Search for the cell housing the specified text and yield its [X, Y] center coordinate. 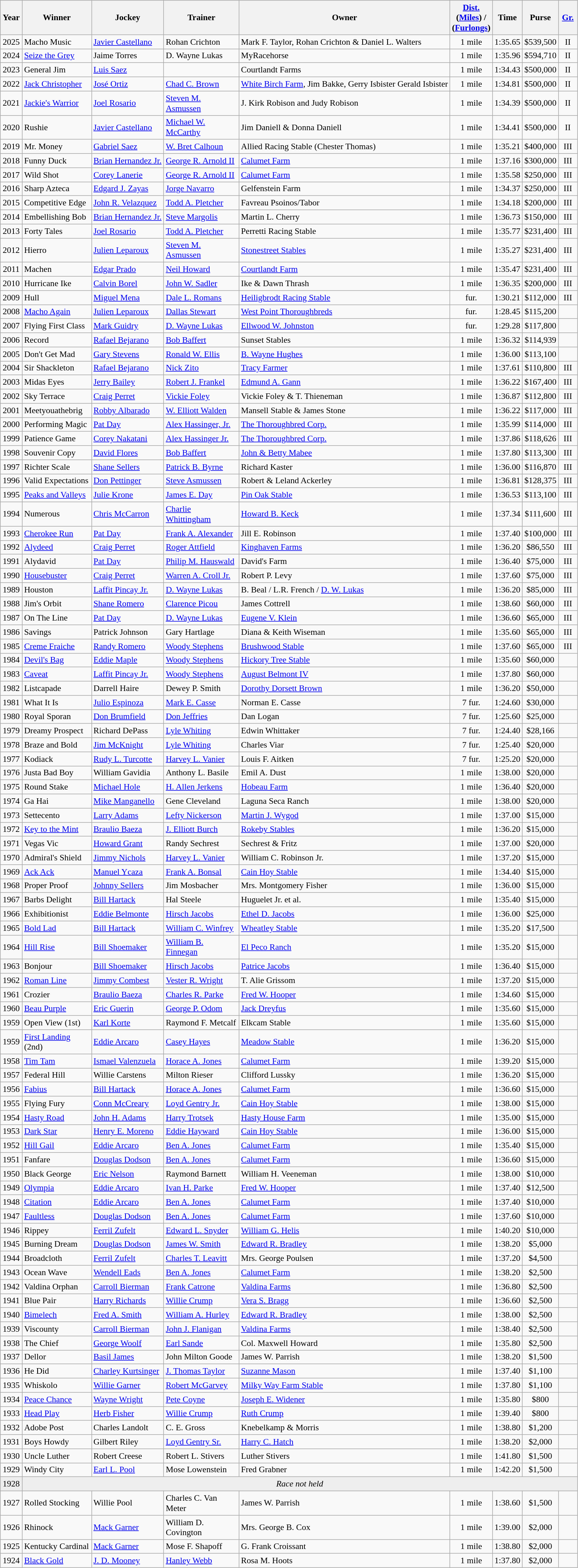
2023 [11, 70]
Adobe Post [57, 1428]
Frank A. Alexander [202, 533]
Wendell Eads [127, 1273]
Vickie Foley [202, 397]
2007 [11, 326]
Burning Dream [57, 1244]
1993 [11, 533]
Dan Logan [344, 717]
Richter Scale [57, 467]
Machen [57, 270]
1968 [11, 886]
Hickory Tree Stable [344, 660]
1:35.47 [508, 270]
Ronald W. Ellis [202, 354]
Charles Viar [344, 745]
2017 [11, 175]
2021 [11, 103]
Harry Trotsek [202, 1118]
Numerous [57, 514]
George Woolf [127, 1343]
Jim's Orbit [57, 604]
Ruth Crump [344, 1414]
Embellishing Bob [57, 217]
Performing Magic [57, 425]
G. Frank Croissant [344, 1547]
Gilbert Riley [127, 1442]
Flying Fury [57, 1103]
Louis F. Aitken [344, 759]
Key to the Mint [57, 830]
1954 [11, 1118]
Sharp Azteca [57, 189]
Settecento [57, 815]
1951 [11, 1160]
Elkcam Stable [344, 1023]
Bimelech [57, 1315]
Alydavid [57, 562]
Race not held [300, 1484]
Jorge Navarro [202, 189]
Blue Pair [57, 1301]
Allied Racing Stable (Chester Thomas) [344, 147]
Kinghaven Farms [344, 547]
Black Gold [57, 1561]
Alydeed [57, 547]
1978 [11, 745]
Eddie Belmonte [127, 914]
1:34.18 [508, 203]
Hasty Road [57, 1118]
1931 [11, 1442]
Richard DePass [127, 731]
Randy Romero [127, 646]
1956 [11, 1090]
Broadcloth [57, 1259]
1972 [11, 830]
1:24.40 [508, 731]
Robert L. Stivers [202, 1456]
Don Brumfield [127, 717]
Luis Saez [127, 70]
Willie Garner [127, 1386]
Head Play [57, 1414]
1985 [11, 646]
David's Farm [344, 562]
Brushwood Stable [344, 646]
Valdina Orphan [57, 1287]
1936 [11, 1371]
Alex Hassinger, Jr. [202, 425]
Anthony L. Basile [202, 773]
Fred Grabner [344, 1470]
Earl L. Pool [127, 1470]
1971 [11, 844]
Martin J. Wygod [344, 815]
1941 [11, 1301]
Wild Shot [57, 175]
$112,000 [540, 298]
Ack Ack [57, 872]
J. Kirk Robison and Judy Robison [344, 103]
José Ortiz [127, 84]
Owner [344, 17]
Sechrest & Fritz [344, 844]
1969 [11, 872]
1950 [11, 1174]
What It Is [57, 702]
$114,939 [540, 340]
Competitive Edge [57, 203]
$118,626 [540, 439]
John R. Velazquez [127, 203]
1942 [11, 1287]
Gene Cleveland [202, 801]
Corey Nakatani [127, 439]
$594,710 [540, 56]
Charlie Whittingham [202, 514]
Johnny Sellers [127, 886]
B. Wayne Hughes [344, 354]
2012 [11, 250]
William C. Winfrey [202, 928]
The Chief [57, 1343]
1:34.41 [508, 127]
2000 [11, 425]
Eugene V. Klein [344, 618]
Vera S. Bragg [344, 1301]
$400,000 [540, 147]
Rhinock [57, 1528]
Stonestreet Stables [344, 250]
Mrs. Montgomery Fisher [344, 886]
Robby Albarado [127, 410]
1:39.40 [508, 1414]
Calvin Borel [127, 284]
Macho Music [57, 42]
$12,500 [540, 1188]
T. Alie Grissom [344, 981]
1982 [11, 689]
Herb Fisher [127, 1414]
Royal Sporan [57, 717]
1:34.37 [508, 189]
Hanley Webb [202, 1561]
1:38.40 [508, 1329]
1967 [11, 900]
1:39.20 [508, 1061]
1:36.32 [508, 340]
Courtlandt Farm [344, 270]
1:41.80 [508, 1456]
1974 [11, 801]
Mrs. George B. Cox [344, 1528]
1:36.87 [508, 397]
Vester R. Wright [202, 981]
Flying First Class [57, 326]
Col. Maxwell Howard [344, 1343]
$300,000 [540, 161]
James Cottrell [344, 604]
Miguel Mena [127, 298]
Pete Coyne [202, 1399]
$100,000 [540, 533]
Mose F. Shapoff [202, 1547]
Ethel D. Jacobs [344, 914]
Savings [57, 632]
Whiskolo [57, 1386]
Chris McCarron [127, 514]
Tim Tam [57, 1061]
John W. Sadler [202, 284]
1:40.20 [508, 1230]
Souvenir Copy [57, 453]
1:37.34 [508, 514]
2009 [11, 298]
Rushie [57, 127]
Milton Rieser [202, 1075]
1981 [11, 702]
Frank A. Bonsal [202, 872]
Harry Richards [127, 1301]
Patience Game [57, 439]
$167,400 [540, 382]
Fanfare [57, 1160]
1957 [11, 1075]
Robert McGarvey [202, 1386]
Rippey [57, 1230]
1932 [11, 1428]
1:36.81 [508, 481]
Emil A. Dust [344, 773]
Ga Hai [57, 801]
Corey Lanerie [127, 175]
$85,000 [540, 590]
1953 [11, 1131]
1:35.00 [508, 1118]
Robert P. Levy [344, 576]
1960 [11, 1009]
1973 [11, 815]
$113,300 [540, 453]
1:35.96 [508, 56]
1:24.60 [508, 702]
Dark Star [57, 1131]
1944 [11, 1259]
Shane Sellers [127, 467]
Eddie Hayward [202, 1131]
Patrick Johnson [127, 632]
1970 [11, 858]
Clifford Lussky [344, 1075]
Shane Romero [127, 604]
2016 [11, 189]
William G. Helis [344, 1230]
William H. Veeneman [344, 1174]
Dallas Stewart [202, 312]
1:42.20 [508, 1470]
1964 [11, 947]
Listcapade [57, 689]
Robert J. Frankel [202, 382]
Edgard J. Zayas [127, 189]
Mark Guidry [127, 326]
Vegas Vic [57, 844]
Sky Terrace [57, 397]
Gr. [568, 17]
J. Thomas Taylor [202, 1371]
Warren A. Croll Jr. [202, 576]
Suzanne Mason [344, 1371]
Karl Korte [127, 1023]
Hasty House Farm [344, 1118]
William D. Covington [202, 1528]
Proper Proof [57, 886]
Bold Lad [57, 928]
Charles Landolt [127, 1428]
Gabriel Saez [127, 147]
2002 [11, 397]
1976 [11, 773]
1958 [11, 1061]
1:36.35 [508, 284]
Citation [57, 1202]
$86,550 [540, 547]
2001 [11, 410]
2005 [11, 354]
Howard B. Keck [344, 514]
Hobeau Farm [344, 787]
$115,200 [540, 312]
2011 [11, 270]
1990 [11, 576]
1:36.53 [508, 495]
Jockey [127, 17]
Julie Krone [127, 495]
Sunset Stables [344, 340]
2019 [11, 147]
Hull [57, 298]
1963 [11, 966]
Steve Asmussen [202, 481]
Devil's Bag [57, 660]
Alex Hassinger Jr. [202, 439]
Year [11, 17]
Edmund A. Gann [344, 382]
Dist. (Miles) / (Furlongs) [471, 17]
Norman E. Casse [344, 702]
Hurricane Ike [57, 284]
Wheatley Stable [344, 928]
1935 [11, 1386]
Kodiack [57, 759]
Funny Duck [57, 161]
J. Elliott Burch [202, 830]
Olympia [57, 1188]
Joseph E. Widener [344, 1399]
Mansell Stable & James Stone [344, 410]
Perretti Racing Stable [344, 231]
1965 [11, 928]
1983 [11, 674]
1966 [11, 914]
1:25.40 [508, 745]
Tracy Farmer [344, 368]
$114,000 [540, 425]
1992 [11, 547]
Jim McKnight [127, 745]
1955 [11, 1103]
Eric Nelson [127, 1174]
1924 [11, 1561]
1991 [11, 562]
$128,375 [540, 481]
Steve Margolis [202, 217]
Robert & Leland Ackerley [344, 481]
John H. Adams [127, 1118]
Raymond Barnett [202, 1174]
1984 [11, 660]
Patrick B. Byrne [202, 467]
1:25.20 [508, 759]
2024 [11, 56]
Frank Catrone [202, 1287]
Macho Again [57, 312]
1946 [11, 1230]
1937 [11, 1357]
Pin Oak Stable [344, 495]
Manuel Ycaza [127, 872]
Rokeby Stables [344, 830]
Rosa M. Hoots [344, 1561]
1927 [11, 1503]
Henry E. Moreno [127, 1131]
1975 [11, 787]
Meetyouathebrig [57, 410]
Edwin Whittaker [344, 731]
Open View (1st) [57, 1023]
Laguna Seca Ranch [344, 801]
$112,800 [540, 397]
Favreau Psoinos/Tabor [344, 203]
Dewey P. Smith [202, 689]
William A. Hurley [202, 1315]
1987 [11, 618]
1939 [11, 1329]
Jim Daniell & Donna Daniell [344, 127]
Don't Get Mad [57, 354]
1928 [11, 1484]
MyRacehorse [344, 56]
Beau Purple [57, 1009]
H. Allen Jerkens [202, 787]
1929 [11, 1470]
Jack Dreyfus [344, 1009]
J. D. Mooney [127, 1561]
Seize the Grey [57, 56]
1980 [11, 717]
1:28.45 [508, 312]
Purse [540, 17]
2020 [11, 127]
1933 [11, 1414]
1988 [11, 604]
2014 [11, 217]
1945 [11, 1244]
Patrice Jacobs [344, 966]
Robert Creese [127, 1456]
Eric Guerin [127, 1009]
$110,800 [540, 368]
Michael W. McCarthy [202, 127]
West Point Thoroughbreds [344, 312]
$30,000 [540, 702]
Mark E. Casse [202, 702]
First Landing (2nd) [57, 1042]
$539,500 [540, 42]
Jaime Torres [127, 56]
Dale L. Romans [202, 298]
Roman Line [57, 981]
$17,500 [540, 928]
Willie Pool [127, 1503]
Eddie Maple [127, 660]
On The Line [57, 618]
B. Beal / L.R. French / D. W. Lukas [344, 590]
Don Jeffries [202, 717]
Ike & Dawn Thrash [344, 284]
Courtlandt Farms [344, 70]
Neil Howard [202, 270]
1:34.43 [508, 70]
Jill E. Robinson [344, 533]
W. Elliott Walden [202, 410]
2025 [11, 42]
Boys Howdy [57, 1442]
1:25.60 [508, 717]
Nick Zito [202, 368]
Uncle Luther [57, 1456]
Howard Grant [127, 844]
2022 [11, 84]
2003 [11, 382]
1:37.86 [508, 439]
Rudy L. Turcotte [127, 759]
Milky Way Farm Stable [344, 1386]
Conn McCreary [127, 1103]
1948 [11, 1202]
Kentucky Cardinal [57, 1547]
White Birch Farm, Jim Bakke, Gerry Isbister Gerald Isbister [344, 84]
Sir Shackleton [57, 368]
1:35.27 [508, 250]
1:34.60 [508, 995]
1:35.77 [508, 231]
Willie Carstens [127, 1075]
General Jim [57, 70]
Dorothy Dorsett Brown [344, 689]
Larry Adams [127, 815]
Creme Fraiche [57, 646]
Ocean Wave [57, 1273]
$116,870 [540, 467]
$1,200 [540, 1428]
August Belmont IV [344, 674]
Winner [57, 17]
Martin L. Cherry [344, 217]
Crozier [57, 995]
1996 [11, 481]
1934 [11, 1399]
Huguelet Jr. et al. [344, 900]
1952 [11, 1146]
James E. Day [202, 495]
1930 [11, 1456]
Caveat [57, 674]
Viscounty [57, 1329]
Ellwood W. Johnston [344, 326]
1:29.28 [508, 326]
Dellor [57, 1357]
Charles C. Van Meter [202, 1503]
Casey Hayes [202, 1042]
Valid Expectations [57, 481]
W. Bret Calhoun [202, 147]
Hill Rise [57, 947]
Charles R. Parke [202, 995]
$4,500 [540, 1259]
1998 [11, 453]
Philip M. Hauswald [202, 562]
Time [508, 17]
1994 [11, 514]
$117,000 [540, 410]
Peaks and Valleys [57, 495]
Chad C. Brown [202, 84]
Mike Manganello [127, 801]
1949 [11, 1188]
Darrell Haire [127, 689]
Clarence Picou [202, 604]
Jack Christopher [57, 84]
Hal Steele [202, 900]
1:39.00 [508, 1528]
Don Pettinger [127, 481]
Jerry Bailey [127, 382]
Julio Espinoza [127, 702]
Harry C. Hatch [344, 1442]
$5,000 [540, 1244]
Federal Hill [57, 1075]
Cherokee Run [57, 533]
Luther Stivers [344, 1456]
Faultless [57, 1216]
Edward L. Snyder [202, 1230]
Peace Chance [57, 1399]
1:34.39 [508, 103]
Trainer [202, 17]
1:35.65 [508, 42]
$117,800 [540, 326]
2008 [11, 312]
Charley Kurtsinger [127, 1371]
1999 [11, 439]
2015 [11, 203]
2004 [11, 368]
Jimmy Nichols [127, 858]
Gary Hartlage [202, 632]
2018 [11, 161]
Diana & Keith Wiseman [344, 632]
1997 [11, 467]
1943 [11, 1273]
1926 [11, 1528]
Round Stake [57, 787]
1:35.21 [508, 147]
1989 [11, 590]
Admiral's Shield [57, 858]
El Peco Ranch [344, 947]
1995 [11, 495]
$28,166 [540, 731]
Meadow Stable [344, 1042]
Ivan H. Parke [202, 1188]
1938 [11, 1343]
Record [57, 340]
1947 [11, 1216]
Exhibitionist [57, 914]
Gelfenstein Farm [344, 189]
Rolled Stocking [57, 1503]
1:35.99 [508, 425]
Wayne Wright [127, 1399]
Basil James [127, 1357]
Edgar Prado [127, 270]
$150,000 [540, 217]
Barbs Delight [57, 900]
Justa Bad Boy [57, 773]
1977 [11, 759]
1:37.61 [508, 368]
Hierro [57, 250]
Mose Lowenstein [202, 1470]
John Milton Goode [202, 1357]
Houston [57, 590]
$111,600 [540, 514]
2010 [11, 284]
1925 [11, 1547]
1:34.81 [508, 84]
1979 [11, 731]
William C. Robinson Jr. [344, 858]
David Flores [127, 453]
John J. Flanigan [202, 1329]
William Gavidia [127, 773]
Midas Eyes [57, 382]
Loyd Gentry Sr. [202, 1442]
1:36.80 [508, 1287]
Michael Hole [127, 787]
Fred A. Smith [127, 1315]
Rohan Crichton [202, 42]
Jackie's Warrior [57, 103]
1961 [11, 995]
Fabius [57, 1090]
1940 [11, 1315]
Gary Stevens [127, 354]
1:37.16 [508, 161]
Heiligbrodt Racing Stable [344, 298]
Forty Tales [57, 231]
Housebuster [57, 576]
1:35.58 [508, 175]
Jim Mosbacher [202, 886]
C. E. Gross [202, 1428]
Black George [57, 1174]
Richard Kaster [344, 467]
Braze and Bold [57, 745]
Dreamy Prospect [57, 731]
Hill Gail [57, 1146]
Mr. Money [57, 147]
1:30.21 [508, 298]
Vickie Foley & T. Thieneman [344, 397]
George P. Odom [202, 1009]
Jimmy Combest [127, 981]
Lefty Nickerson [202, 815]
Roger Attfield [202, 547]
Earl Sande [202, 1343]
James W. Smith [202, 1244]
2006 [11, 340]
Randy Sechrest [202, 844]
Mrs. George Poulsen [344, 1259]
1:36.73 [508, 217]
1986 [11, 632]
John & Betty Mabee [344, 453]
Raymond F. Metcalf [202, 1023]
Bonjour [57, 966]
Windy City [57, 1470]
Charles T. Leavitt [202, 1259]
Loyd Gentry Jr. [202, 1103]
Ismael Valenzuela [127, 1061]
Mark F. Taylor, Rohan Crichton & Daniel L. Walters [344, 42]
William B. Finnegan [202, 947]
1962 [11, 981]
Knebelkamp & Morris [344, 1428]
He Did [57, 1371]
$50,000 [540, 689]
1:34.40 [508, 872]
2013 [11, 231]
